Determine the (X, Y) coordinate at the center of the cell enclosing the given text.  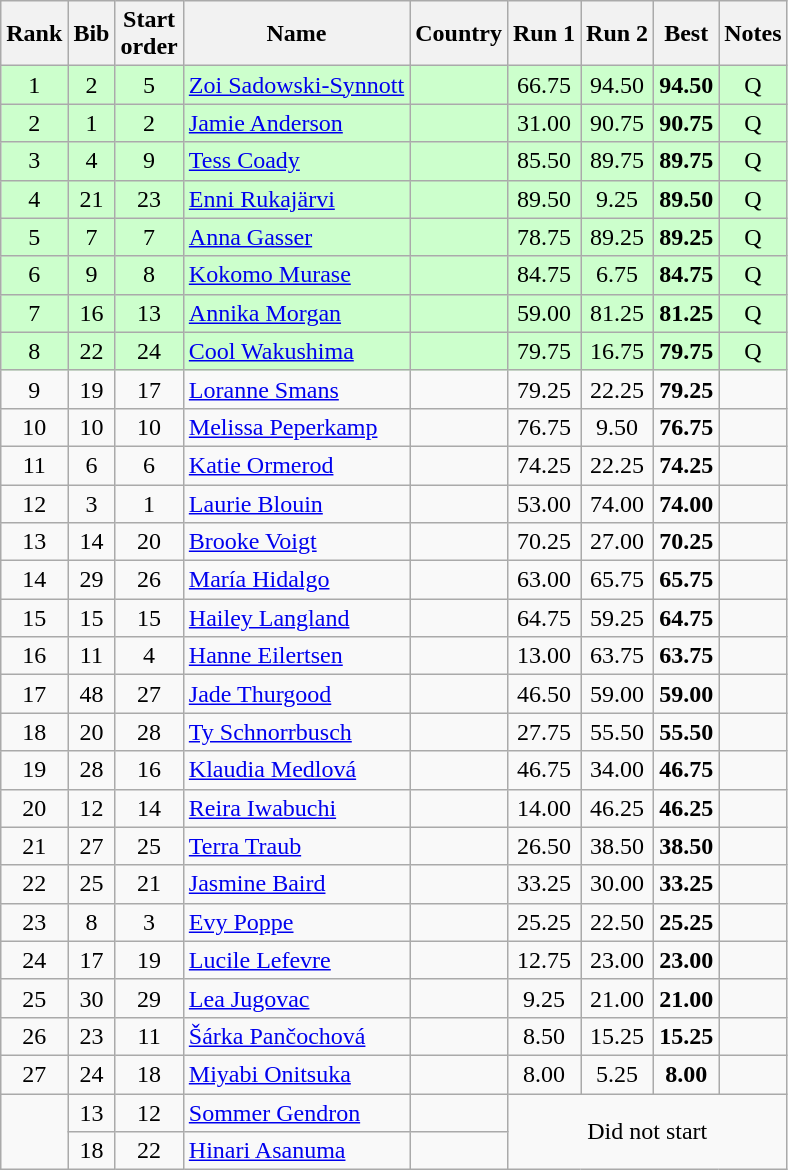
Bib (92, 34)
27.75 (544, 732)
Ty Schnorrbusch (296, 732)
Enni Rukajärvi (296, 199)
59.25 (618, 618)
Evy Poppe (296, 922)
Tess Coady (296, 161)
66.75 (544, 85)
13.00 (544, 656)
Name (296, 34)
Cool Wakushima (296, 351)
Kokomo Murase (296, 275)
Zoi Sadowski-Synnott (296, 85)
Šárka Pančochová (296, 1036)
22.50 (618, 922)
Annika Morgan (296, 313)
8.50 (544, 1036)
34.00 (618, 770)
85.50 (544, 161)
Hailey Langland (296, 618)
Loranne Smans (296, 389)
Rank (34, 34)
Anna Gasser (296, 237)
María Hidalgo (296, 580)
Notes (753, 34)
Run 1 (544, 34)
6.75 (618, 275)
5.25 (618, 1074)
Katie Ormerod (296, 465)
Sommer Gendron (296, 1113)
Klaudia Medlová (296, 770)
46.50 (544, 694)
Terra Traub (296, 846)
Brooke Voigt (296, 542)
Best (686, 34)
78.75 (544, 237)
14.00 (544, 808)
Hanne Eilertsen (296, 656)
Did not start (647, 1132)
Country (459, 34)
Lucile Lefevre (296, 960)
Melissa Peperkamp (296, 427)
31.00 (544, 123)
Jade Thurgood (296, 694)
30 (92, 998)
Startorder (149, 34)
Laurie Blouin (296, 503)
Jasmine Baird (296, 884)
Hinari Asanuma (296, 1151)
12.75 (544, 960)
Miyabi Onitsuka (296, 1074)
9.50 (618, 427)
Reira Iwabuchi (296, 808)
30.00 (618, 884)
26.50 (544, 846)
48 (92, 694)
27.00 (618, 542)
63.00 (544, 580)
Jamie Anderson (296, 123)
16.75 (618, 351)
Lea Jugovac (296, 998)
53.00 (544, 503)
Run 2 (618, 34)
